Extract the (X, Y) coordinate from the center of the cell holding the provided text.  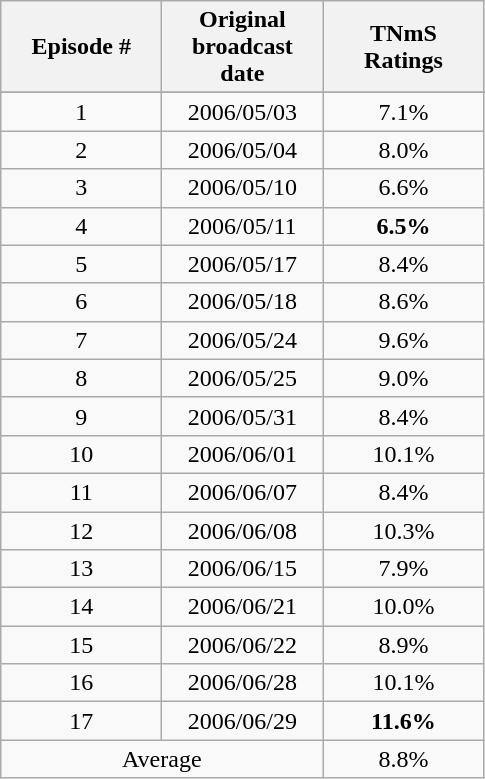
Average (162, 759)
8.6% (404, 302)
10.0% (404, 607)
6 (82, 302)
2006/06/01 (242, 454)
2006/06/29 (242, 721)
11.6% (404, 721)
9.0% (404, 378)
2 (82, 150)
2006/05/10 (242, 188)
5 (82, 264)
10 (82, 454)
2006/05/03 (242, 112)
2006/06/07 (242, 492)
8.8% (404, 759)
14 (82, 607)
7 (82, 340)
2006/05/25 (242, 378)
TNmS Ratings (404, 47)
3 (82, 188)
11 (82, 492)
2006/06/08 (242, 531)
Original broadcast date (242, 47)
8.9% (404, 645)
10.3% (404, 531)
15 (82, 645)
2006/06/21 (242, 607)
7.1% (404, 112)
2006/06/28 (242, 683)
2006/05/17 (242, 264)
9 (82, 416)
1 (82, 112)
2006/05/31 (242, 416)
2006/05/24 (242, 340)
17 (82, 721)
6.6% (404, 188)
16 (82, 683)
6.5% (404, 226)
8.0% (404, 150)
8 (82, 378)
2006/06/22 (242, 645)
2006/06/15 (242, 569)
2006/05/18 (242, 302)
2006/05/04 (242, 150)
12 (82, 531)
2006/05/11 (242, 226)
13 (82, 569)
9.6% (404, 340)
Episode # (82, 47)
7.9% (404, 569)
4 (82, 226)
